From the cell containing the given text, extract its center point as (X, Y) coordinate. 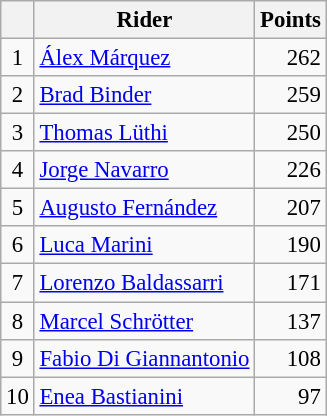
Augusto Fernández (144, 208)
Luca Marini (144, 245)
171 (290, 283)
207 (290, 208)
Rider (144, 20)
5 (18, 208)
108 (290, 358)
1 (18, 58)
Enea Bastianini (144, 396)
2 (18, 95)
3 (18, 133)
137 (290, 321)
Jorge Navarro (144, 170)
262 (290, 58)
10 (18, 396)
Fabio Di Giannantonio (144, 358)
Álex Márquez (144, 58)
Lorenzo Baldassarri (144, 283)
97 (290, 396)
Brad Binder (144, 95)
9 (18, 358)
190 (290, 245)
6 (18, 245)
4 (18, 170)
Points (290, 20)
Marcel Schrötter (144, 321)
8 (18, 321)
259 (290, 95)
7 (18, 283)
Thomas Lüthi (144, 133)
226 (290, 170)
250 (290, 133)
